Identify which cell holds the provided text, then report its [x, y] central coordinate. 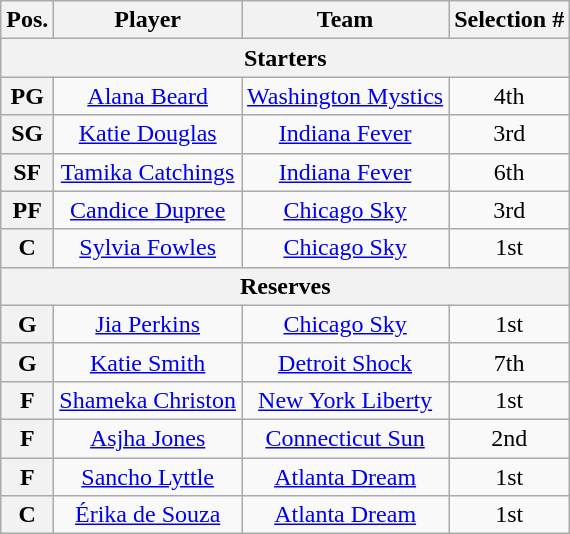
PG [28, 96]
Tamika Catchings [148, 172]
Starters [286, 58]
Connecticut Sun [346, 438]
2nd [510, 438]
Team [346, 20]
Katie Smith [148, 362]
7th [510, 362]
Alana Beard [148, 96]
Jia Perkins [148, 324]
Detroit Shock [346, 362]
Player [148, 20]
6th [510, 172]
Washington Mystics [346, 96]
Sancho Lyttle [148, 477]
Katie Douglas [148, 134]
New York Liberty [346, 400]
Reserves [286, 286]
Candice Dupree [148, 210]
Érika de Souza [148, 515]
Sylvia Fowles [148, 248]
SG [28, 134]
Shameka Christon [148, 400]
Asjha Jones [148, 438]
PF [28, 210]
SF [28, 172]
4th [510, 96]
Selection # [510, 20]
Pos. [28, 20]
